Pinpoint the cell where the given text exists, returning its (X, Y) midpoint coordinate. 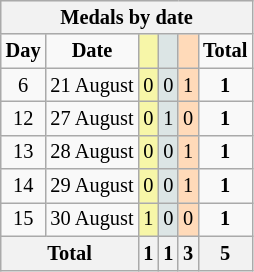
3 (188, 253)
28 August (92, 152)
6 (24, 85)
Medals by date (127, 17)
29 August (92, 186)
13 (24, 152)
Date (92, 51)
5 (225, 253)
21 August (92, 85)
14 (24, 186)
12 (24, 118)
15 (24, 219)
27 August (92, 118)
30 August (92, 219)
Day (24, 51)
